Search for the cell housing the specified text and yield its [X, Y] center coordinate. 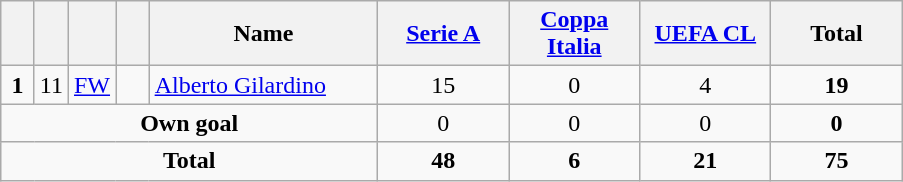
Coppa Italia [574, 34]
Serie A [444, 34]
21 [706, 161]
6 [574, 161]
Alberto Gilardino [264, 85]
19 [836, 85]
15 [444, 85]
4 [706, 85]
1 [18, 85]
Name [264, 34]
75 [836, 161]
11 [51, 85]
FW [92, 85]
48 [444, 161]
Own goal [190, 123]
UEFA CL [706, 34]
